Extract the [x, y] coordinate from the center of the cell holding the provided text.  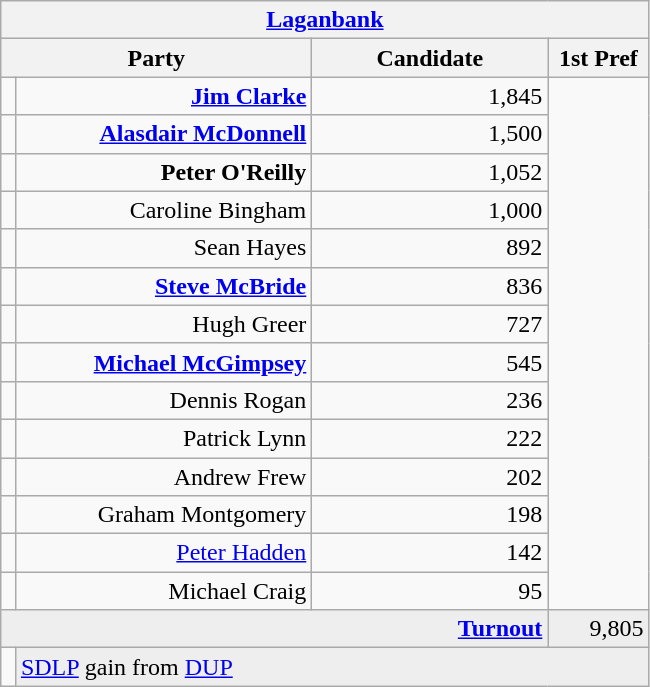
Peter O'Reilly [163, 172]
836 [430, 286]
Laganbank [325, 20]
142 [430, 553]
9,805 [598, 629]
198 [430, 515]
Michael McGimpsey [163, 362]
Hugh Greer [163, 324]
SDLP gain from DUP [332, 667]
Party [156, 58]
1,000 [430, 210]
Dennis Rogan [163, 400]
Michael Craig [163, 591]
Peter Hadden [163, 553]
727 [430, 324]
Sean Hayes [163, 248]
Jim Clarke [163, 96]
Steve McBride [163, 286]
1,052 [430, 172]
202 [430, 477]
1,845 [430, 96]
1st Pref [598, 58]
Turnout [274, 629]
Andrew Frew [163, 477]
Patrick Lynn [163, 438]
892 [430, 248]
545 [430, 362]
222 [430, 438]
Graham Montgomery [163, 515]
1,500 [430, 134]
95 [430, 591]
Alasdair McDonnell [163, 134]
Candidate [430, 58]
Caroline Bingham [163, 210]
236 [430, 400]
